Identify which cell holds the provided text, then report its [x, y] central coordinate. 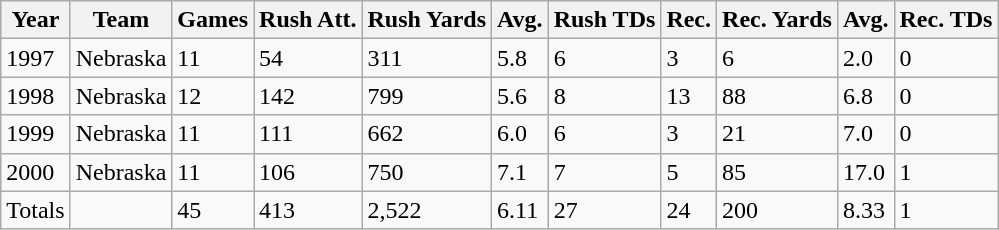
27 [604, 210]
Rec. Yards [778, 20]
85 [778, 172]
1998 [36, 96]
12 [213, 96]
88 [778, 96]
Rush Yards [427, 20]
413 [308, 210]
106 [308, 172]
45 [213, 210]
311 [427, 58]
7.1 [520, 172]
Games [213, 20]
5.8 [520, 58]
750 [427, 172]
13 [689, 96]
8.33 [866, 210]
24 [689, 210]
Rec. TDs [946, 20]
6.11 [520, 210]
6.8 [866, 96]
Totals [36, 210]
200 [778, 210]
17.0 [866, 172]
8 [604, 96]
1999 [36, 134]
1997 [36, 58]
7.0 [866, 134]
142 [308, 96]
7 [604, 172]
6.0 [520, 134]
Rush Att. [308, 20]
Year [36, 20]
111 [308, 134]
21 [778, 134]
662 [427, 134]
54 [308, 58]
2000 [36, 172]
799 [427, 96]
Rush TDs [604, 20]
Team [121, 20]
5.6 [520, 96]
2,522 [427, 210]
Rec. [689, 20]
2.0 [866, 58]
5 [689, 172]
